From the cell containing the given text, extract its center point as (x, y) coordinate. 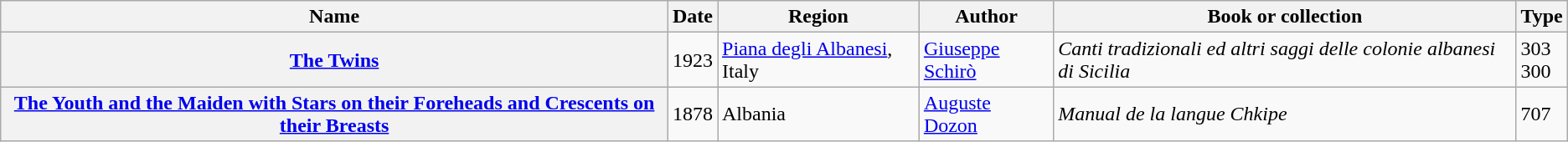
Type (1541, 17)
The Twins (335, 60)
Region (818, 17)
1923 (692, 60)
Author (986, 17)
Manual de la langue Chkipe (1285, 114)
1878 (692, 114)
Name (335, 17)
Date (692, 17)
Giuseppe Schirò (986, 60)
Canti tradizionali ed altri saggi delle colonie albanesi di Sicilia (1285, 60)
The Youth and the Maiden with Stars on their Foreheads and Crescents on their Breasts (335, 114)
303 300 (1541, 60)
Piana degli Albanesi, Italy (818, 60)
707 (1541, 114)
Auguste Dozon (986, 114)
Albania (818, 114)
Book or collection (1285, 17)
